Search for the cell housing the specified text and yield its [X, Y] center coordinate. 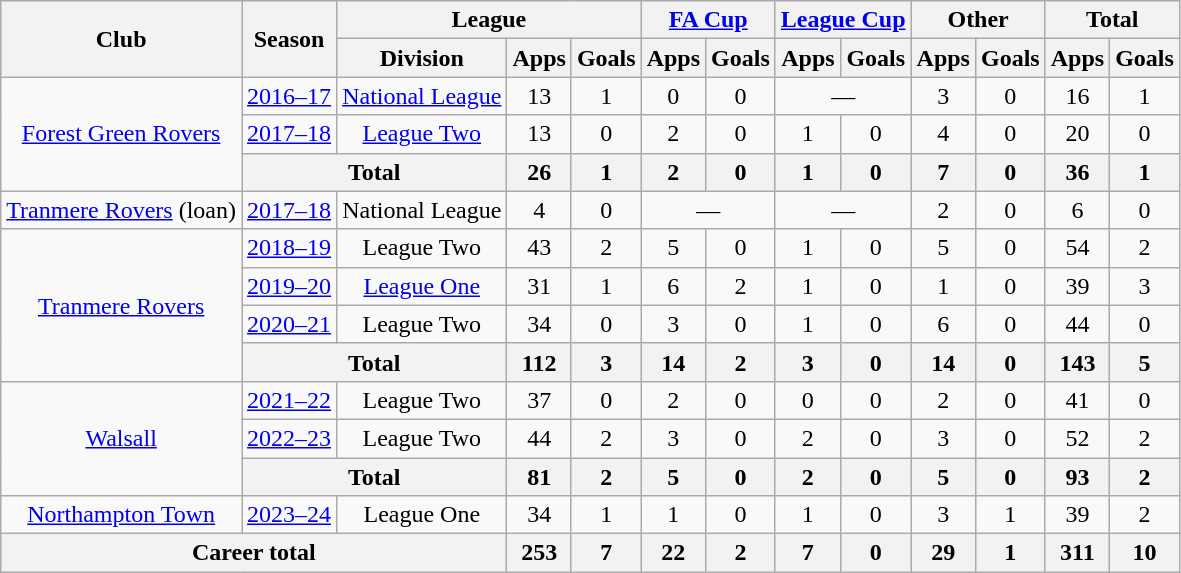
2019–20 [290, 286]
Walsall [122, 438]
2018–19 [290, 248]
37 [539, 400]
Club [122, 39]
43 [539, 248]
Career total [254, 553]
29 [943, 553]
93 [1077, 477]
52 [1077, 438]
36 [1077, 172]
League [489, 20]
Tranmere Rovers [122, 305]
2016–17 [290, 96]
26 [539, 172]
Season [290, 39]
FA Cup [708, 20]
16 [1077, 96]
2020–21 [290, 324]
2023–24 [290, 515]
54 [1077, 248]
2022–23 [290, 438]
112 [539, 362]
10 [1145, 553]
Other [978, 20]
22 [673, 553]
311 [1077, 553]
41 [1077, 400]
Forest Green Rovers [122, 134]
2021–22 [290, 400]
143 [1077, 362]
Tranmere Rovers (loan) [122, 210]
81 [539, 477]
253 [539, 553]
Division [422, 58]
31 [539, 286]
Northampton Town [122, 515]
League Cup [843, 20]
20 [1077, 134]
